Return [X, Y] of the center of cell containing provided text 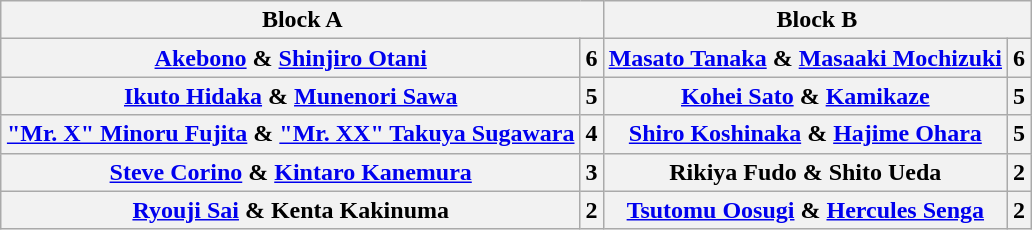
Shiro Koshinaka & Hajime Ohara [805, 134]
"Mr. X" Minoru Fujita & "Mr. XX" Takuya Sugawara [290, 134]
4 [592, 134]
Akebono & Shinjiro Otani [290, 58]
Block A [302, 20]
Block B [817, 20]
Ikuto Hidaka & Munenori Sawa [290, 96]
Tsutomu Oosugi & Hercules Senga [805, 210]
Ryouji Sai & Kenta Kakinuma [290, 210]
Masato Tanaka & Masaaki Mochizuki [805, 58]
Kohei Sato & Kamikaze [805, 96]
Rikiya Fudo & Shito Ueda [805, 172]
3 [592, 172]
Steve Corino & Kintaro Kanemura [290, 172]
